For the text-containing cell, return its midpoint in (x, y) coordinate format. 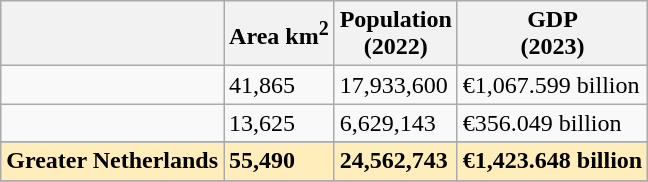
24,562,743 (396, 161)
17,933,600 (396, 85)
Area km2 (280, 34)
13,625 (280, 123)
6,629,143 (396, 123)
GDP(2023) (552, 34)
Greater Netherlands (112, 161)
41,865 (280, 85)
€356.049 billion (552, 123)
55,490 (280, 161)
€1,067.599 billion (552, 85)
Population(2022) (396, 34)
€1,423.648 billion (552, 161)
